Find where the given text appears and provide that cell's center as [x, y] coordinate. 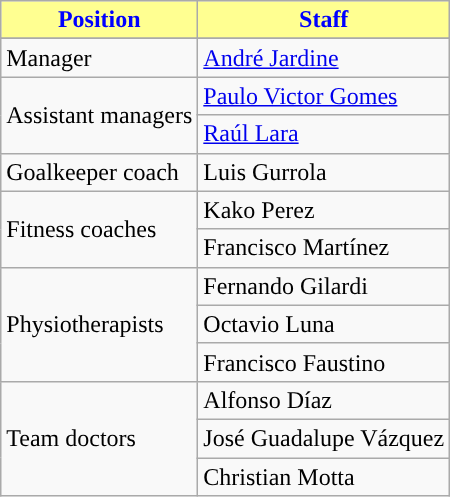
Raúl Lara [324, 134]
Francisco Faustino [324, 362]
Alfonso Díaz [324, 400]
André Jardine [324, 58]
Assistant managers [100, 115]
Team doctors [100, 438]
Kako Perez [324, 210]
Fernando Gilardi [324, 286]
Position [100, 20]
Francisco Martínez [324, 248]
José Guadalupe Vázquez [324, 438]
Octavio Luna [324, 324]
Christian Motta [324, 477]
Physiotherapists [100, 324]
Manager [100, 58]
Staff [324, 20]
Luis Gurrola [324, 172]
Goalkeeper coach [100, 172]
Paulo Victor Gomes [324, 96]
Fitness coaches [100, 229]
